For the text-containing cell, return its midpoint in [x, y] coordinate format. 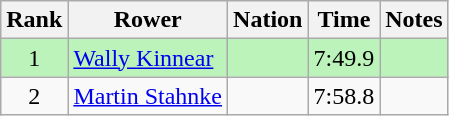
Rower [148, 20]
1 [34, 58]
Wally Kinnear [148, 58]
2 [34, 96]
7:58.8 [344, 96]
7:49.9 [344, 58]
Nation [268, 20]
Rank [34, 20]
Martin Stahnke [148, 96]
Time [344, 20]
Notes [414, 20]
